Extract the [x, y] coordinate from the center of the cell holding the provided text.  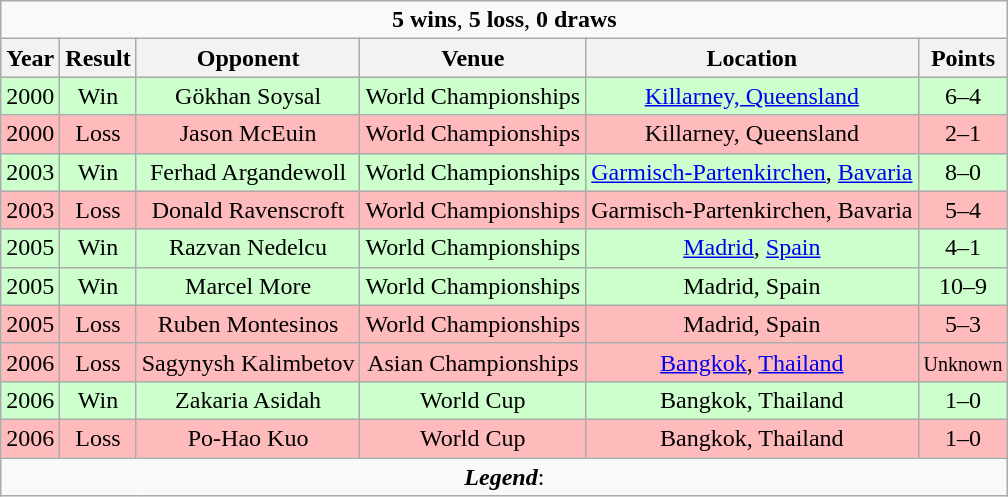
Ruben Montesinos [248, 324]
Donald Ravenscroft [248, 210]
Po-Hao Kuo [248, 438]
Location [752, 58]
Result [98, 58]
Ferhad Argandewoll [248, 172]
Asian Championships [473, 362]
Points [963, 58]
5–4 [963, 210]
Year [30, 58]
Venue [473, 58]
8–0 [963, 172]
6–4 [963, 96]
Razvan Nedelcu [248, 248]
10–9 [963, 286]
Gökhan Soysal [248, 96]
Legend: [504, 477]
Marcel More [248, 286]
2–1 [963, 134]
Zakaria Asidah [248, 400]
5 wins, 5 loss, 0 draws [504, 20]
Jason McEuin [248, 134]
Unknown [963, 362]
Sagynysh Kalimbetov [248, 362]
5–3 [963, 324]
Opponent [248, 58]
4–1 [963, 248]
